Locate the cell with the specified text and output its [x, y] center coordinate. 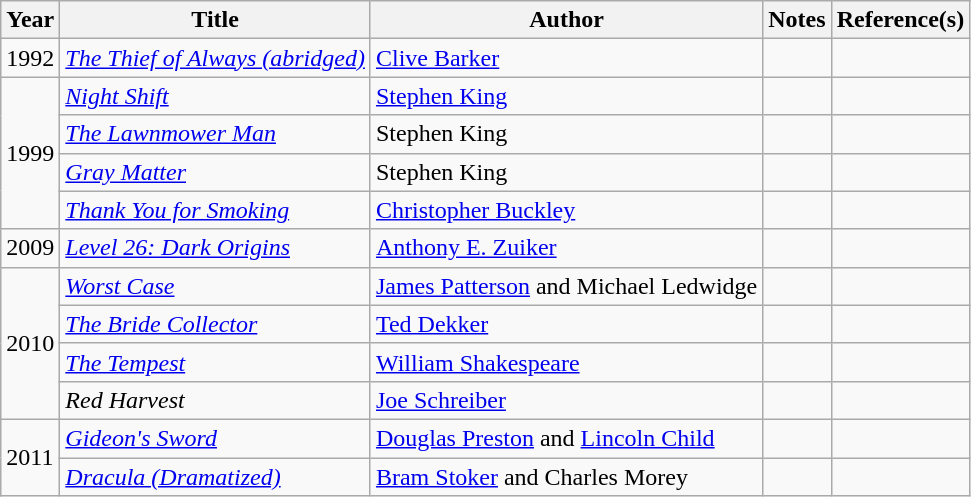
Notes [797, 20]
1992 [30, 58]
Title [216, 20]
Dracula (Dramatized) [216, 477]
Level 26: Dark Origins [216, 248]
Gideon's Sword [216, 438]
1999 [30, 153]
Christopher Buckley [566, 210]
Night Shift [216, 96]
Douglas Preston and Lincoln Child [566, 438]
2011 [30, 457]
Thank You for Smoking [216, 210]
William Shakespeare [566, 362]
Anthony E. Zuiker [566, 248]
2009 [30, 248]
Author [566, 20]
Joe Schreiber [566, 400]
The Lawnmower Man [216, 134]
Year [30, 20]
Ted Dekker [566, 324]
The Bride Collector [216, 324]
The Tempest [216, 362]
Clive Barker [566, 58]
2010 [30, 343]
Worst Case [216, 286]
Gray Matter [216, 172]
Reference(s) [900, 20]
Red Harvest [216, 400]
The Thief of Always (abridged) [216, 58]
James Patterson and Michael Ledwidge [566, 286]
Bram Stoker and Charles Morey [566, 477]
